From the cell containing the given text, extract its center point as (x, y) coordinate. 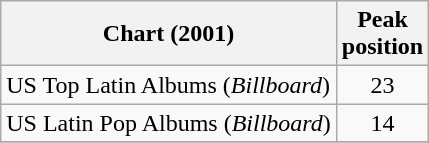
14 (382, 123)
Chart (2001) (169, 34)
Peakposition (382, 34)
23 (382, 85)
US Latin Pop Albums (Billboard) (169, 123)
US Top Latin Albums (Billboard) (169, 85)
